Return [x, y] of the center of cell containing provided text 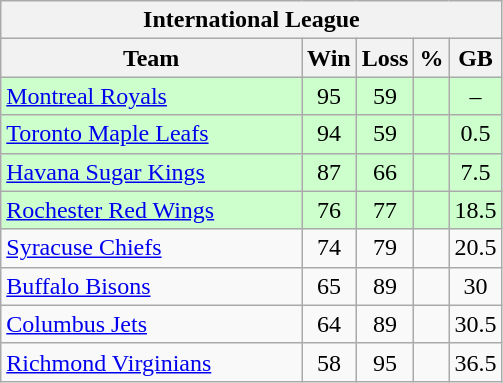
Columbus Jets [152, 324]
18.5 [476, 210]
77 [385, 210]
20.5 [476, 248]
36.5 [476, 362]
30.5 [476, 324]
66 [385, 172]
Rochester Red Wings [152, 210]
% [432, 58]
7.5 [476, 172]
0.5 [476, 134]
Buffalo Bisons [152, 286]
74 [330, 248]
30 [476, 286]
Richmond Virginians [152, 362]
65 [330, 286]
Team [152, 58]
79 [385, 248]
Loss [385, 58]
Havana Sugar Kings [152, 172]
58 [330, 362]
87 [330, 172]
76 [330, 210]
64 [330, 324]
– [476, 96]
Win [330, 58]
GB [476, 58]
Toronto Maple Leafs [152, 134]
Montreal Royals [152, 96]
International League [252, 20]
94 [330, 134]
Syracuse Chiefs [152, 248]
